Find where the given text appears and provide that cell's center as [X, Y] coordinate. 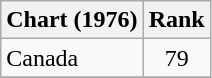
Chart (1976) [72, 20]
Rank [176, 20]
79 [176, 58]
Canada [72, 58]
